Detect which cell encompasses the target text, then output its (x, y) center coordinate. 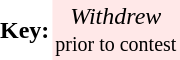
Withdrewprior to contest (116, 30)
